Return the [X, Y] coordinate for the center point of the cell that contains the specified text.  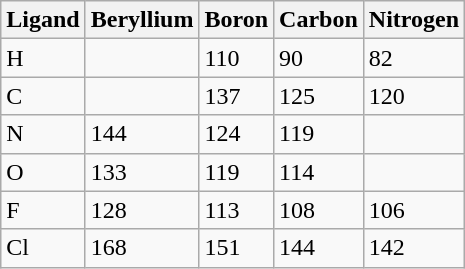
Boron [236, 20]
Ligand [43, 20]
133 [142, 172]
82 [414, 58]
Beryllium [142, 20]
137 [236, 96]
125 [319, 96]
Cl [43, 248]
128 [142, 210]
C [43, 96]
151 [236, 248]
N [43, 134]
Carbon [319, 20]
113 [236, 210]
Nitrogen [414, 20]
120 [414, 96]
F [43, 210]
114 [319, 172]
90 [319, 58]
H [43, 58]
O [43, 172]
106 [414, 210]
124 [236, 134]
142 [414, 248]
110 [236, 58]
168 [142, 248]
108 [319, 210]
